Return [x, y] of the center of cell containing provided text 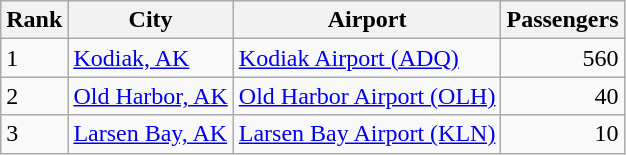
Larsen Bay, AK [150, 134]
Old Harbor, AK [150, 96]
City [150, 20]
40 [562, 96]
Old Harbor Airport (OLH) [367, 96]
Rank [34, 20]
3 [34, 134]
Larsen Bay Airport (KLN) [367, 134]
1 [34, 58]
Kodiak Airport (ADQ) [367, 58]
Kodiak, AK [150, 58]
Airport [367, 20]
Passengers [562, 20]
560 [562, 58]
10 [562, 134]
2 [34, 96]
